Capture the cell that displays the provided text and extract its [X, Y] central coordinate. 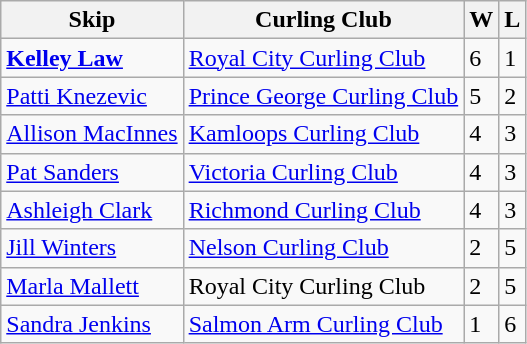
Patti Knezevic [92, 96]
Victoria Curling Club [324, 172]
Skip [92, 20]
Sandra Jenkins [92, 324]
Marla Mallett [92, 286]
Salmon Arm Curling Club [324, 324]
Jill Winters [92, 248]
Curling Club [324, 20]
Prince George Curling Club [324, 96]
Pat Sanders [92, 172]
W [482, 20]
L [512, 20]
Kelley Law [92, 58]
Ashleigh Clark [92, 210]
Kamloops Curling Club [324, 134]
Allison MacInnes [92, 134]
Richmond Curling Club [324, 210]
Nelson Curling Club [324, 248]
